Identify which cell holds the provided text, then report its [X, Y] central coordinate. 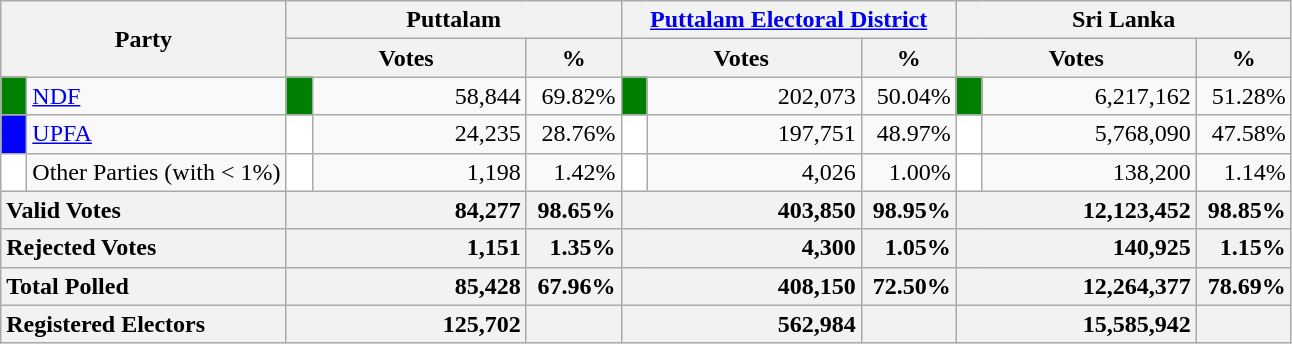
408,150 [741, 286]
138,200 [1089, 172]
28.76% [574, 134]
1.00% [908, 172]
12,123,452 [1076, 210]
197,751 [754, 134]
Total Polled [144, 286]
50.04% [908, 96]
Puttalam [454, 20]
140,925 [1076, 248]
24,235 [419, 134]
1,151 [406, 248]
NDF [156, 96]
78.69% [1244, 286]
1.14% [1244, 172]
Sri Lanka [1124, 20]
UPFA [156, 134]
562,984 [741, 324]
Valid Votes [144, 210]
69.82% [574, 96]
98.95% [908, 210]
403,850 [741, 210]
72.50% [908, 286]
98.85% [1244, 210]
47.58% [1244, 134]
Other Parties (with < 1%) [156, 172]
Party [144, 39]
1.35% [574, 248]
84,277 [406, 210]
Rejected Votes [144, 248]
51.28% [1244, 96]
1,198 [419, 172]
4,026 [754, 172]
98.65% [574, 210]
1.15% [1244, 248]
15,585,942 [1076, 324]
85,428 [406, 286]
Puttalam Electoral District [788, 20]
1.05% [908, 248]
58,844 [419, 96]
1.42% [574, 172]
67.96% [574, 286]
48.97% [908, 134]
Registered Electors [144, 324]
4,300 [741, 248]
6,217,162 [1089, 96]
202,073 [754, 96]
12,264,377 [1076, 286]
5,768,090 [1089, 134]
125,702 [406, 324]
